Provide the [x, y] coordinate of the cell's center where the given text is located.  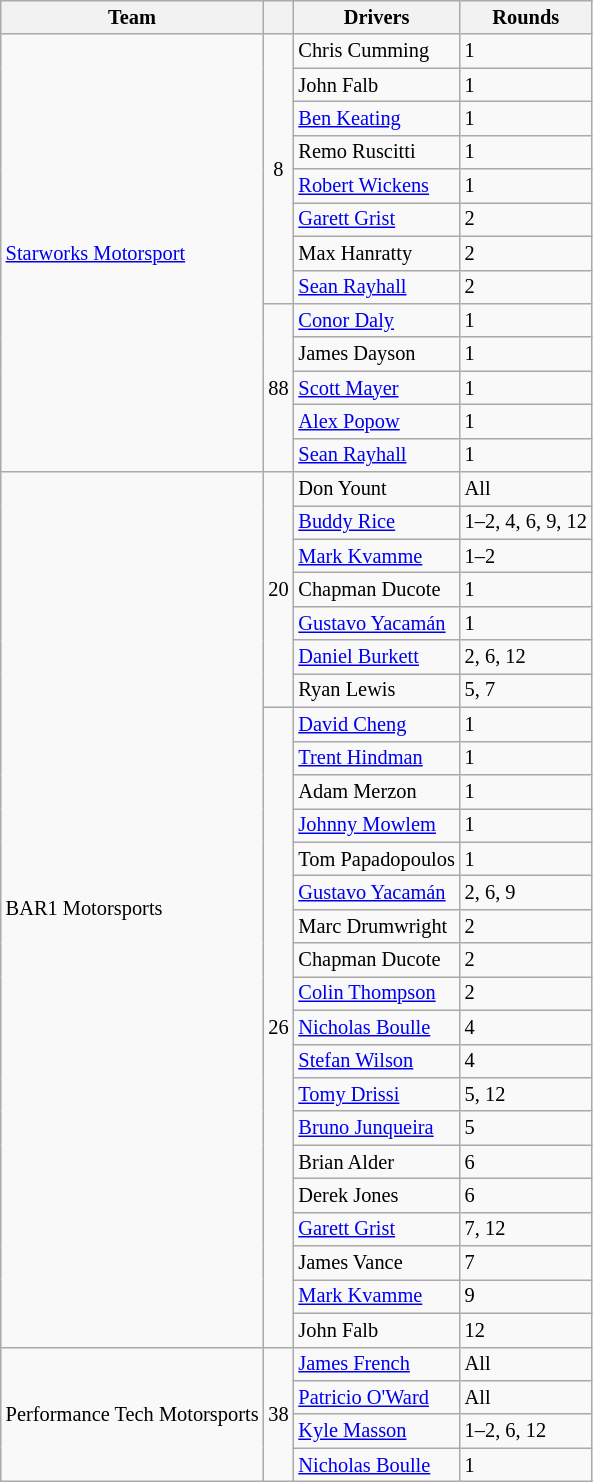
Ben Keating [376, 118]
Drivers [376, 17]
Stefan Wilson [376, 1061]
2, 6, 9 [526, 892]
1–2, 4, 6, 9, 12 [526, 522]
7 [526, 1263]
8 [278, 168]
Remo Ruscitti [376, 152]
Chris Cumming [376, 51]
Patricio O'Ward [376, 1397]
Tomy Drissi [376, 1094]
Colin Thompson [376, 993]
BAR1 Motorsports [132, 910]
5 [526, 1128]
26 [278, 1026]
Conor Daly [376, 320]
Performance Tech Motorsports [132, 1414]
1–2, 6, 12 [526, 1431]
Ryan Lewis [376, 690]
Starworks Motorsport [132, 253]
Buddy Rice [376, 522]
Tom Papadopoulos [376, 859]
12 [526, 1330]
1–2 [526, 556]
Marc Drumwright [376, 926]
James Vance [376, 1263]
Johnny Mowlem [376, 825]
James Dayson [376, 354]
88 [278, 387]
Bruno Junqueira [376, 1128]
Max Hanratty [376, 253]
2, 6, 12 [526, 657]
Team [132, 17]
7, 12 [526, 1229]
Adam Merzon [376, 791]
Brian Alder [376, 1162]
James French [376, 1364]
Rounds [526, 17]
Kyle Masson [376, 1431]
9 [526, 1296]
Scott Mayer [376, 388]
Don Yount [376, 489]
Derek Jones [376, 1195]
Daniel Burkett [376, 657]
Robert Wickens [376, 186]
38 [278, 1414]
Trent Hindman [376, 758]
David Cheng [376, 724]
5, 12 [526, 1094]
Alex Popow [376, 421]
20 [278, 590]
5, 7 [526, 690]
